Locate the cell with the specified text and output its (x, y) center coordinate. 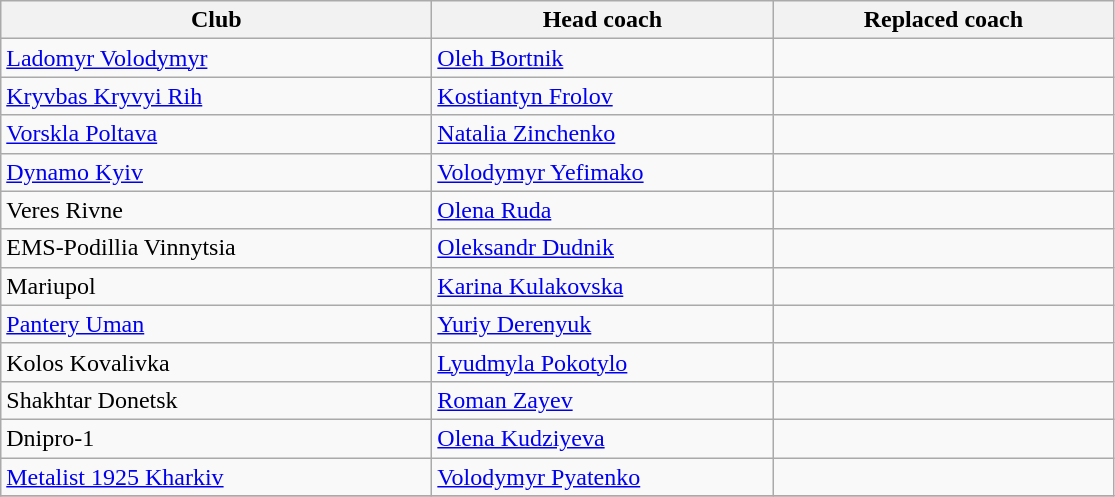
Roman Zayev (602, 400)
Kolos Kovalivka (216, 362)
Volodymyr Pyatenko (602, 477)
Olena Ruda (602, 210)
Metalist 1925 Kharkiv (216, 477)
Veres Rivne (216, 210)
Ladomyr Volodymyr (216, 58)
Shakhtar Donetsk (216, 400)
Oleksandr Dudnik (602, 248)
Vorskla Poltava (216, 134)
Pantery Uman (216, 324)
Lyudmyla Pokotylo (602, 362)
Oleh Bortnik (602, 58)
Yuriy Derenyuk (602, 324)
Natalia Zinchenko (602, 134)
EMS-Podillia Vinnytsia (216, 248)
Volodymyr Yefimako (602, 172)
Replaced coach (944, 20)
Kryvbas Kryvyi Rih (216, 96)
Kostiantyn Frolov (602, 96)
Karina Kulakovska (602, 286)
Head coach (602, 20)
Dnipro-1 (216, 438)
Mariupol (216, 286)
Dynamo Kyiv (216, 172)
Club (216, 20)
Olena Kudziyeva (602, 438)
